Return [x, y] of the center of cell containing provided text 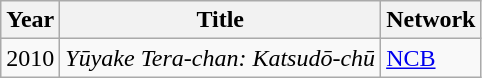
2010 [30, 58]
Year [30, 20]
Yūyake Tera-chan: Katsudō-chū [220, 58]
Network [431, 20]
NCB [431, 58]
Title [220, 20]
